Return (X, Y) of the center of cell containing provided text 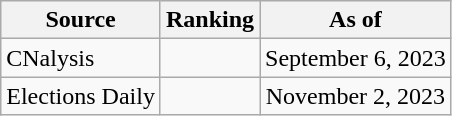
CNalysis (81, 58)
As of (356, 20)
November 2, 2023 (356, 96)
Elections Daily (81, 96)
Ranking (210, 20)
September 6, 2023 (356, 58)
Source (81, 20)
